Return the (x, y) coordinate for the center point of the cell that contains the specified text.  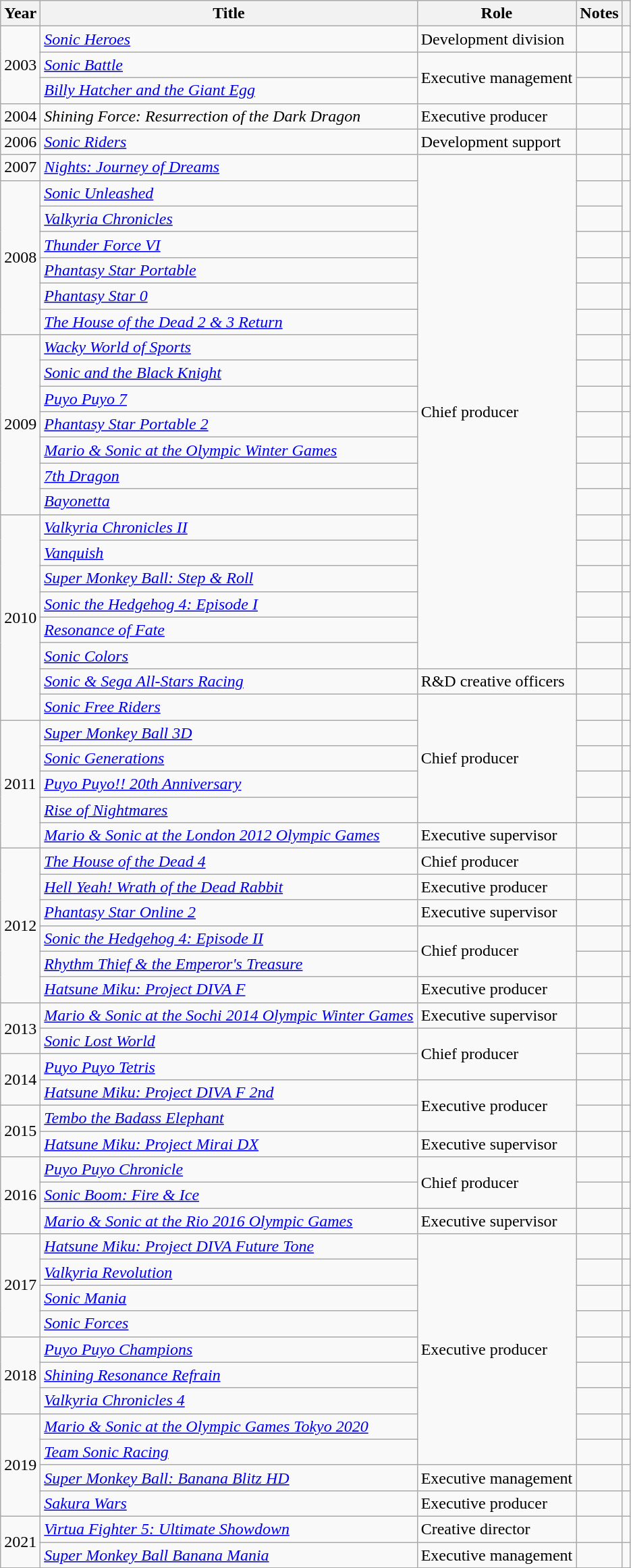
Creative director (497, 1529)
Nights: Journey of Dreams (229, 167)
2012 (20, 925)
The House of the Dead 4 (229, 861)
Sonic Riders (229, 142)
Mario & Sonic at the London 2012 Olympic Games (229, 836)
Sonic Heroes (229, 39)
Sonic Mania (229, 1298)
2014 (20, 1079)
Hatsune Miku: Project Mirai DX (229, 1144)
Year (20, 13)
2009 (20, 425)
Mario & Sonic at the Olympic Winter Games (229, 450)
Super Monkey Ball 3D (229, 732)
2003 (20, 65)
Sonic Generations (229, 759)
Mario & Sonic at the Olympic Games Tokyo 2020 (229, 1426)
Mario & Sonic at the Sochi 2014 Olympic Winter Games (229, 1015)
Super Monkey Ball: Step & Roll (229, 578)
Phantasy Star Portable (229, 270)
Super Monkey Ball: Banana Blitz HD (229, 1478)
Valkyria Chronicles II (229, 527)
Phantasy Star 0 (229, 296)
Sonic Unleashed (229, 193)
Sonic Forces (229, 1324)
Valkyria Revolution (229, 1272)
Team Sonic Racing (229, 1452)
2008 (20, 257)
Sonic and the Black Knight (229, 373)
Sonic & Sega All-Stars Racing (229, 681)
Tembo the Badass Elephant (229, 1118)
The House of the Dead 2 & 3 Return (229, 322)
7th Dragon (229, 476)
Shining Resonance Refrain (229, 1375)
2019 (20, 1465)
Sonic the Hedgehog 4: Episode I (229, 604)
Puyo Puyo Chronicle (229, 1170)
2021 (20, 1542)
Mario & Sonic at the Rio 2016 Olympic Games (229, 1221)
Resonance of Fate (229, 630)
Puyo Puyo 7 (229, 399)
2016 (20, 1195)
Vanquish (229, 553)
2013 (20, 1028)
Hatsune Miku: Project DIVA Future Tone (229, 1247)
Thunder Force VI (229, 244)
Hatsune Miku: Project DIVA F (229, 990)
Rhythm Thief & the Emperor's Treasure (229, 964)
2006 (20, 142)
2018 (20, 1375)
Super Monkey Ball Banana Mania (229, 1555)
Valkyria Chronicles (229, 219)
Shining Force: Resurrection of the Dark Dragon (229, 116)
2017 (20, 1285)
Sonic Boom: Fire & Ice (229, 1195)
Puyo Puyo Tetris (229, 1066)
Sonic Free Riders (229, 707)
Development division (497, 39)
Bayonetta (229, 502)
Sonic Lost World (229, 1041)
Phantasy Star Online 2 (229, 913)
2010 (20, 617)
Hatsune Miku: Project DIVA F 2nd (229, 1092)
Valkyria Chronicles 4 (229, 1401)
Puyo Puyo Champions (229, 1349)
Notes (599, 13)
Sonic the Hedgehog 4: Episode II (229, 938)
Role (497, 13)
Billy Hatcher and the Giant Egg (229, 90)
Rise of Nightmares (229, 810)
Puyo Puyo!! 20th Anniversary (229, 784)
2015 (20, 1131)
Phantasy Star Portable 2 (229, 425)
2007 (20, 167)
Sonic Battle (229, 65)
Sonic Colors (229, 655)
Development support (497, 142)
2004 (20, 116)
Wacky World of Sports (229, 348)
Sakura Wars (229, 1503)
Virtua Fighter 5: Ultimate Showdown (229, 1529)
Hell Yeah! Wrath of the Dead Rabbit (229, 887)
Title (229, 13)
2011 (20, 784)
R&D creative officers (497, 681)
